For the text-containing cell, return its midpoint in (x, y) coordinate format. 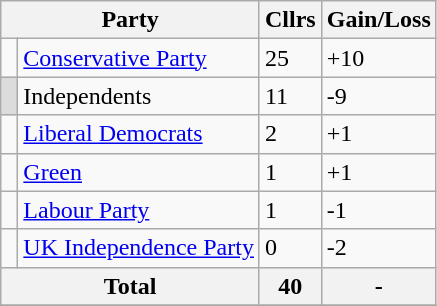
- (378, 286)
Party (130, 20)
Green (139, 172)
UK Independence Party (139, 248)
Conservative Party (139, 58)
0 (290, 248)
-2 (378, 248)
Liberal Democrats (139, 134)
25 (290, 58)
Cllrs (290, 20)
Total (130, 286)
Labour Party (139, 210)
Independents (139, 96)
+10 (378, 58)
11 (290, 96)
Gain/Loss (378, 20)
2 (290, 134)
-1 (378, 210)
40 (290, 286)
-9 (378, 96)
